Search for the cell housing the specified text and yield its (x, y) center coordinate. 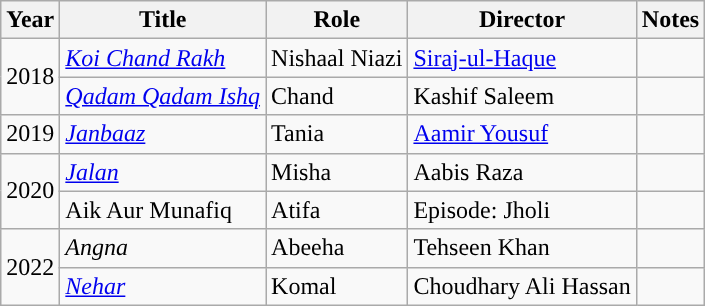
Jalan (163, 172)
Title (163, 20)
Role (337, 20)
Director (522, 20)
Misha (337, 172)
2020 (30, 191)
Aabis Raza (522, 172)
Aamir Yousuf (522, 134)
Angna (163, 248)
Notes (670, 20)
Nishaal Niazi (337, 58)
Komal (337, 286)
Tehseen Khan (522, 248)
Year (30, 20)
Atifa (337, 210)
Chand (337, 96)
Tania (337, 134)
Aik Aur Munafiq (163, 210)
2019 (30, 134)
Qadam Qadam Ishq (163, 96)
2022 (30, 267)
Siraj-ul-Haque (522, 58)
Nehar (163, 286)
Janbaaz (163, 134)
Choudhary Ali Hassan (522, 286)
2018 (30, 77)
Episode: Jholi (522, 210)
Koi Chand Rakh (163, 58)
Abeeha (337, 248)
Kashif Saleem (522, 96)
